Determine the (X, Y) coordinate at the center of the cell enclosing the given text.  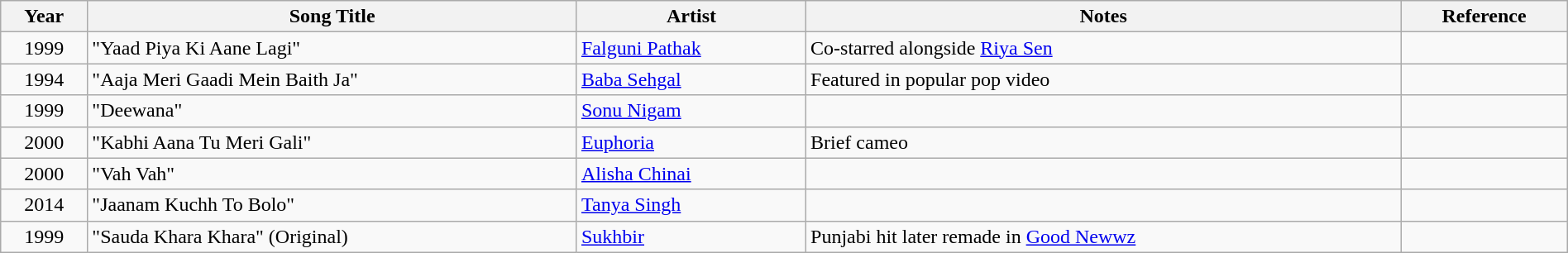
Sonu Nigam (691, 111)
"Sauda Khara Khara" (Original) (332, 236)
"Jaanam Kuchh To Bolo" (332, 205)
"Deewana" (332, 111)
Brief cameo (1103, 142)
1994 (45, 79)
Year (45, 17)
Song Title (332, 17)
2014 (45, 205)
Sukhbir (691, 236)
Reference (1484, 17)
Euphoria (691, 142)
"Vah Vah" (332, 174)
Baba Sehgal (691, 79)
Falguni Pathak (691, 48)
"Yaad Piya Ki Aane Lagi" (332, 48)
Featured in popular pop video (1103, 79)
Notes (1103, 17)
Punjabi hit later remade in Good Newwz (1103, 236)
Alisha Chinai (691, 174)
Co-starred alongside Riya Sen (1103, 48)
"Kabhi Aana Tu Meri Gali" (332, 142)
Artist (691, 17)
Tanya Singh (691, 205)
"Aaja Meri Gaadi Mein Baith Ja" (332, 79)
